Extract the [X, Y] coordinate from the center of the cell holding the provided text.  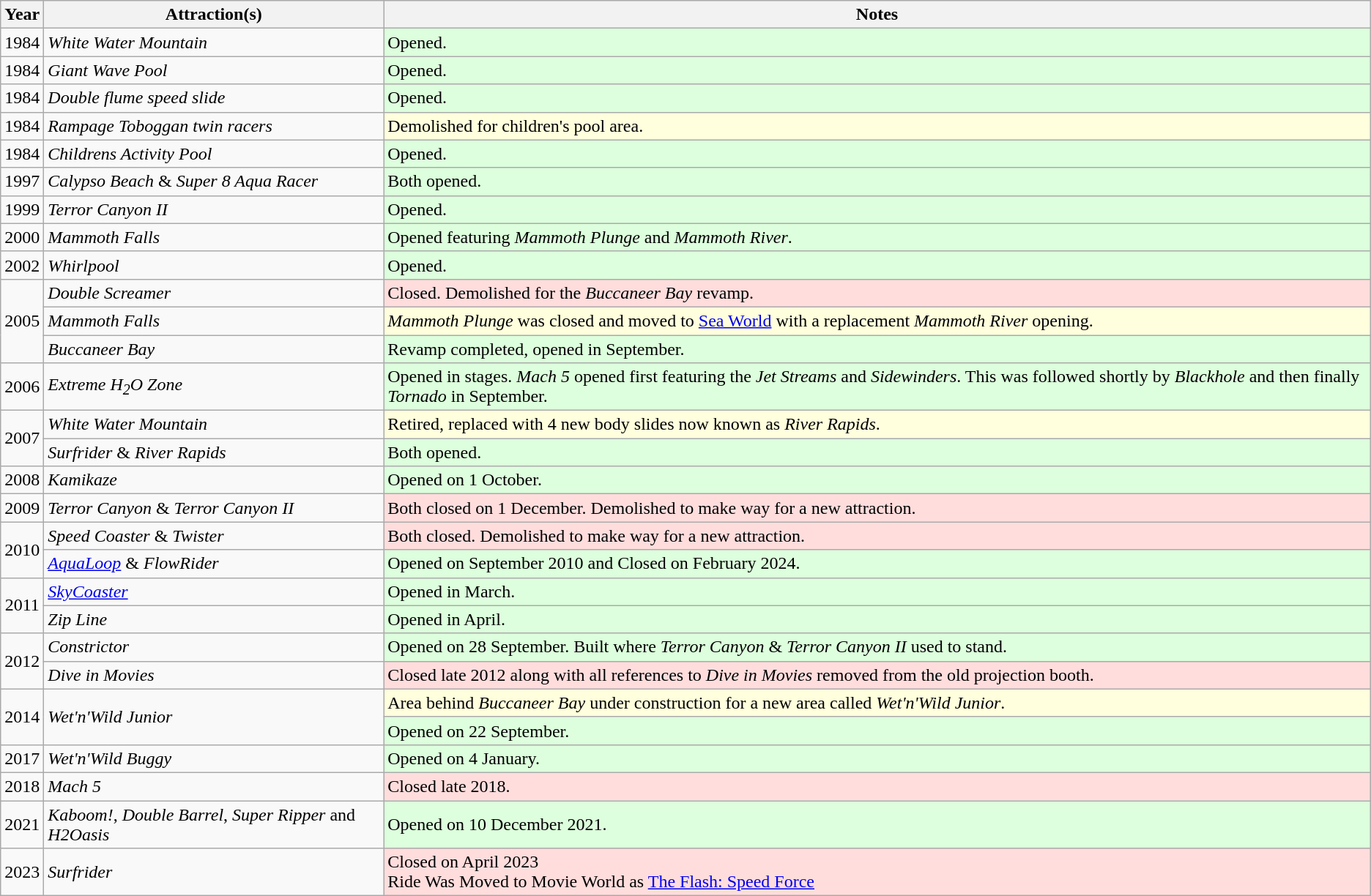
2006 [22, 387]
2012 [22, 661]
Kaboom!, Double Barrel, Super Ripper and H2Oasis [214, 824]
2009 [22, 508]
Opened in April. [877, 619]
2021 [22, 824]
2002 [22, 265]
Both closed on 1 December. Demolished to make way for a new attraction. [877, 508]
Mach 5 [214, 786]
Constrictor [214, 647]
Calypso Beach & Super 8 Aqua Racer [214, 182]
2018 [22, 786]
Wet'n'Wild Buggy [214, 758]
Both closed. Demolished to make way for a new attraction. [877, 536]
Opened featuring Mammoth Plunge and Mammoth River. [877, 237]
2005 [22, 321]
2000 [22, 237]
Notes [877, 15]
Double Screamer [214, 293]
Closed late 2018. [877, 786]
Closed. Demolished for the Buccaneer Bay revamp. [877, 293]
2014 [22, 717]
Opened on 22 September. [877, 731]
Surfrider [214, 873]
Giant Wave Pool [214, 70]
Opened on 4 January. [877, 758]
Kamikaze [214, 480]
Double flume speed slide [214, 98]
Dive in Movies [214, 675]
Year [22, 15]
Opened on 1 October. [877, 480]
AquaLoop & FlowRider [214, 564]
2017 [22, 758]
SkyCoaster [214, 591]
2010 [22, 550]
Opened on September 2010 and Closed on February 2024. [877, 564]
2011 [22, 605]
1997 [22, 182]
2007 [22, 438]
Terror Canyon II [214, 209]
Surfrider & River Rapids [214, 452]
Speed Coaster & Twister [214, 536]
Childrens Activity Pool [214, 154]
Opened in March. [877, 591]
Mammoth Plunge was closed and moved to Sea World with a replacement Mammoth River opening. [877, 321]
Opened on 28 September. Built where Terror Canyon & Terror Canyon II used to stand. [877, 647]
Terror Canyon & Terror Canyon II [214, 508]
Rampage Toboggan twin racers [214, 126]
2008 [22, 480]
Extreme H2O Zone [214, 387]
Closed on April 2023Ride Was Moved to Movie World as The Flash: Speed Force [877, 873]
1999 [22, 209]
Buccaneer Bay [214, 349]
2023 [22, 873]
Wet'n'Wild Junior [214, 717]
Retired, replaced with 4 new body slides now known as River Rapids. [877, 425]
Opened on 10 December 2021. [877, 824]
Attraction(s) [214, 15]
Area behind Buccaneer Bay under construction for a new area called Wet'n'Wild Junior. [877, 703]
Zip Line [214, 619]
Revamp completed, opened in September. [877, 349]
Closed late 2012 along with all references to Dive in Movies removed from the old projection booth. [877, 675]
Whirlpool [214, 265]
Demolished for children's pool area. [877, 126]
